Capture the cell that displays the provided text and extract its (X, Y) central coordinate. 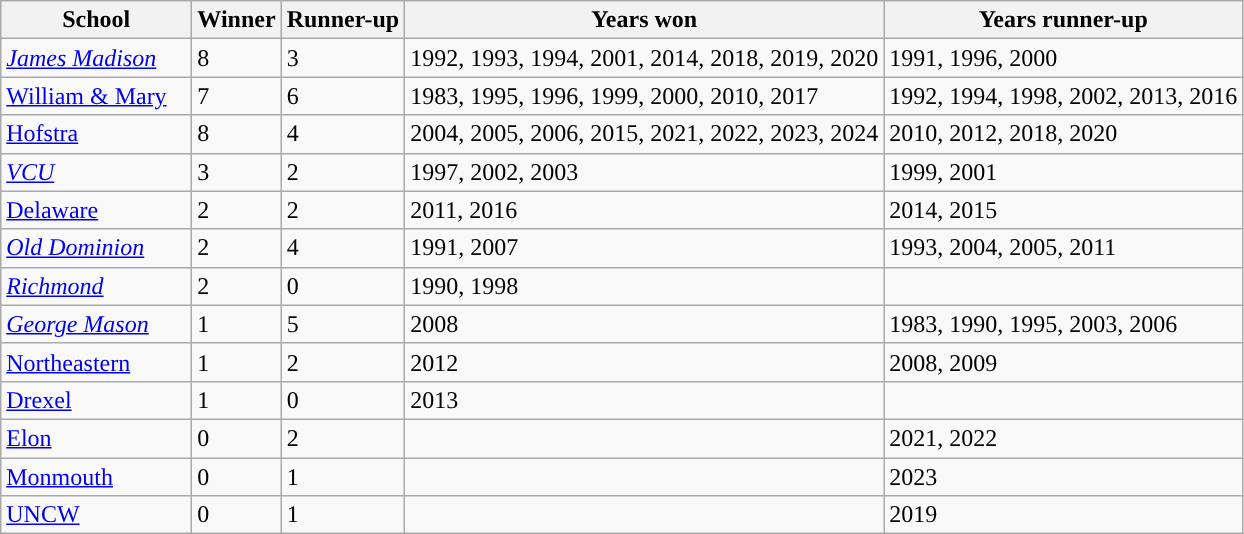
1990, 1998 (644, 286)
1992, 1993, 1994, 2001, 2014, 2018, 2019, 2020 (644, 58)
Old Dominion (96, 248)
James Madison (96, 58)
Drexel (96, 400)
1991, 1996, 2000 (1064, 58)
2012 (644, 362)
Richmond (96, 286)
Years runner-up (1064, 20)
2014, 2015 (1064, 210)
Delaware (96, 210)
School (96, 20)
Monmouth (96, 477)
Hofstra (96, 134)
2008, 2009 (1064, 362)
6 (343, 96)
1983, 1990, 1995, 2003, 2006 (1064, 324)
5 (343, 324)
Winner (236, 20)
1997, 2002, 2003 (644, 172)
1991, 2007 (644, 248)
UNCW (96, 515)
2011, 2016 (644, 210)
2004, 2005, 2006, 2015, 2021, 2022, 2023, 2024 (644, 134)
2010, 2012, 2018, 2020 (1064, 134)
2021, 2022 (1064, 438)
Runner-up (343, 20)
Elon (96, 438)
7 (236, 96)
VCU (96, 172)
Northeastern (96, 362)
2023 (1064, 477)
2013 (644, 400)
1993, 2004, 2005, 2011 (1064, 248)
Years won (644, 20)
1999, 2001 (1064, 172)
1983, 1995, 1996, 1999, 2000, 2010, 2017 (644, 96)
George Mason (96, 324)
1992, 1994, 1998, 2002, 2013, 2016 (1064, 96)
2019 (1064, 515)
William & Mary (96, 96)
2008 (644, 324)
